Return the [X, Y] coordinate for the center point of the cell that contains the specified text.  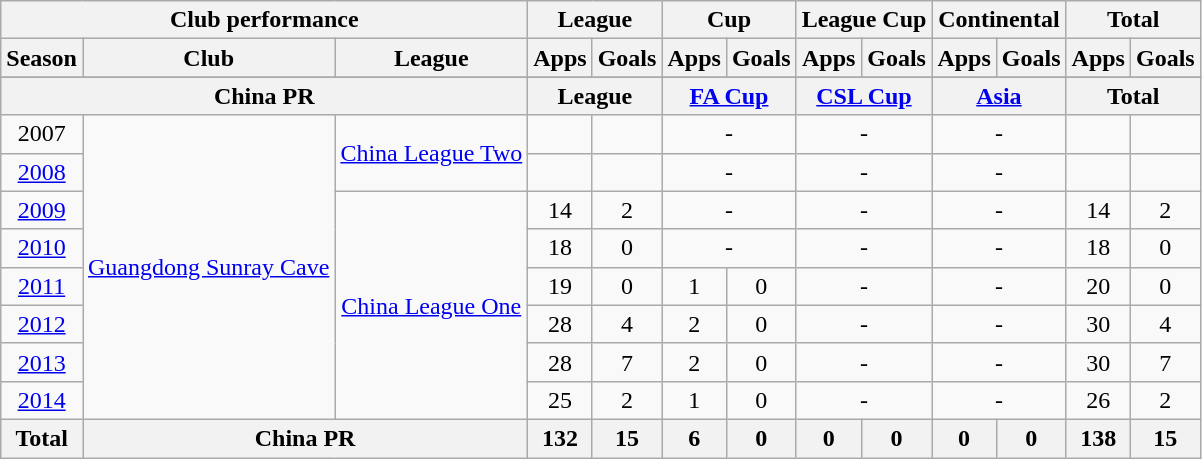
Guangdong Sunray Cave [208, 267]
2012 [42, 324]
2007 [42, 134]
Club performance [264, 20]
Continental [999, 20]
Club [208, 58]
Cup [729, 20]
26 [1098, 400]
2008 [42, 172]
CSL Cup [864, 96]
19 [560, 286]
Season [42, 58]
FA Cup [729, 96]
League Cup [864, 20]
Asia [999, 96]
6 [694, 438]
China League Two [432, 153]
2010 [42, 248]
2009 [42, 210]
20 [1098, 286]
138 [1098, 438]
132 [560, 438]
China League One [432, 305]
2011 [42, 286]
25 [560, 400]
2013 [42, 362]
2014 [42, 400]
